Identify which cell holds the provided text, then report its [x, y] central coordinate. 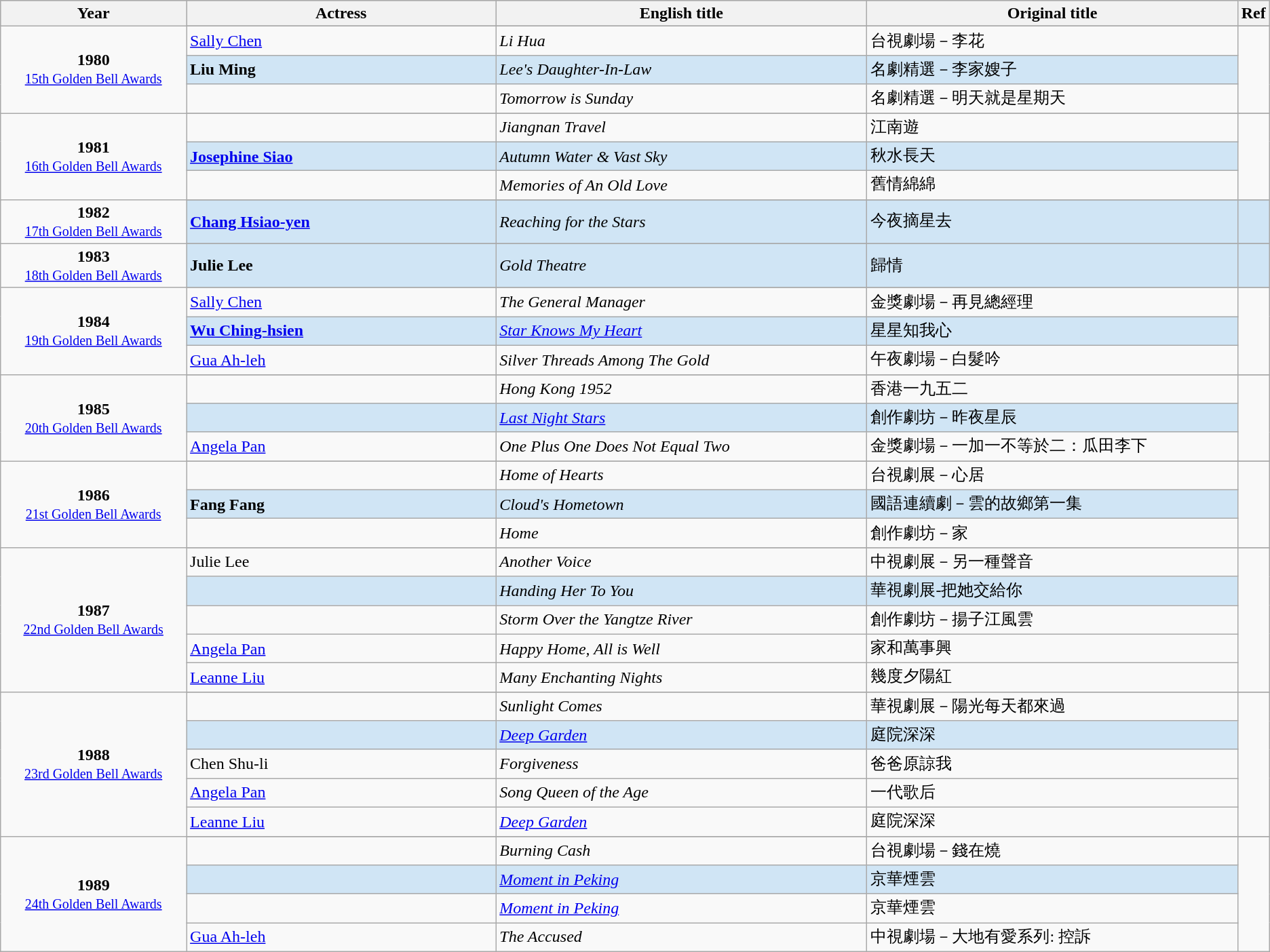
Gold Theatre [681, 266]
1981 16th Golden Bell Awards [94, 156]
The General Manager [681, 302]
華視劇展-把她交給你 [1052, 591]
Year [94, 14]
爸爸原諒我 [1052, 763]
舊情綿綿 [1052, 186]
Sunlight Comes [681, 707]
Storm Over the Yangtze River [681, 620]
Liu Ming [341, 69]
Original title [1052, 14]
1982 17th Golden Bell Awards [94, 221]
Another Voice [681, 561]
華視劇展－陽光每天都來過 [1052, 707]
創作劇坊－昨夜星辰 [1052, 418]
1985 20th Golden Bell Awards [94, 418]
Happy Home, All is Well [681, 648]
Li Hua [681, 41]
名劇精選－李家嫂子 [1052, 69]
Josephine Siao [341, 156]
1988 23rd Golden Bell Awards [94, 763]
Hong Kong 1952 [681, 389]
Chen Shu-li [341, 763]
One Plus One Does Not Equal Two [681, 446]
Star Knows My Heart [681, 331]
Song Queen of the Age [681, 793]
台視劇展－心居 [1052, 476]
幾度夕陽紅 [1052, 678]
香港一九五二 [1052, 389]
1986 21st Golden Bell Awards [94, 504]
English title [681, 14]
1984 19th Golden Bell Awards [94, 331]
今夜摘星去 [1052, 221]
Forgiveness [681, 763]
1987 22nd Golden Bell Awards [94, 620]
Tomorrow is Sunday [681, 99]
Lee's Daughter-In-Law [681, 69]
Autumn Water & Vast Sky [681, 156]
Many Enchanting Nights [681, 678]
創作劇坊－家 [1052, 533]
Wu Ching-hsien [341, 331]
Handing Her To You [681, 591]
Actress [341, 14]
Memories of An Old Love [681, 186]
Silver Threads Among The Gold [681, 359]
台視劇場－錢在燒 [1052, 850]
午夜劇場－白髮吟 [1052, 359]
Home of Hearts [681, 476]
Burning Cash [681, 850]
創作劇坊－揚子江風雲 [1052, 620]
家和萬事興 [1052, 648]
中視劇展－另一種聲音 [1052, 561]
金獎劇場－再見總經理 [1052, 302]
The Accused [681, 937]
Fang Fang [341, 504]
Cloud's Hometown [681, 504]
Last Night Stars [681, 418]
Chang Hsiao-yen [341, 221]
1989 24th Golden Bell Awards [94, 894]
Ref [1254, 14]
國語連續劇－雲的故鄉第一集 [1052, 504]
中視劇場－大地有愛系列: 控訴 [1052, 937]
台視劇場－李花 [1052, 41]
秋水長天 [1052, 156]
Reaching for the Stars [681, 221]
Home [681, 533]
歸情 [1052, 266]
金獎劇場－一加一不等於二：瓜田李下 [1052, 446]
星星知我心 [1052, 331]
Jiangnan Travel [681, 127]
名劇精選－明天就是星期天 [1052, 99]
1983 18th Golden Bell Awards [94, 266]
1980 15th Golden Bell Awards [94, 70]
江南遊 [1052, 127]
一代歌后 [1052, 793]
